Scan for the cell matching the given text and deliver its (X, Y) coordinate at center. 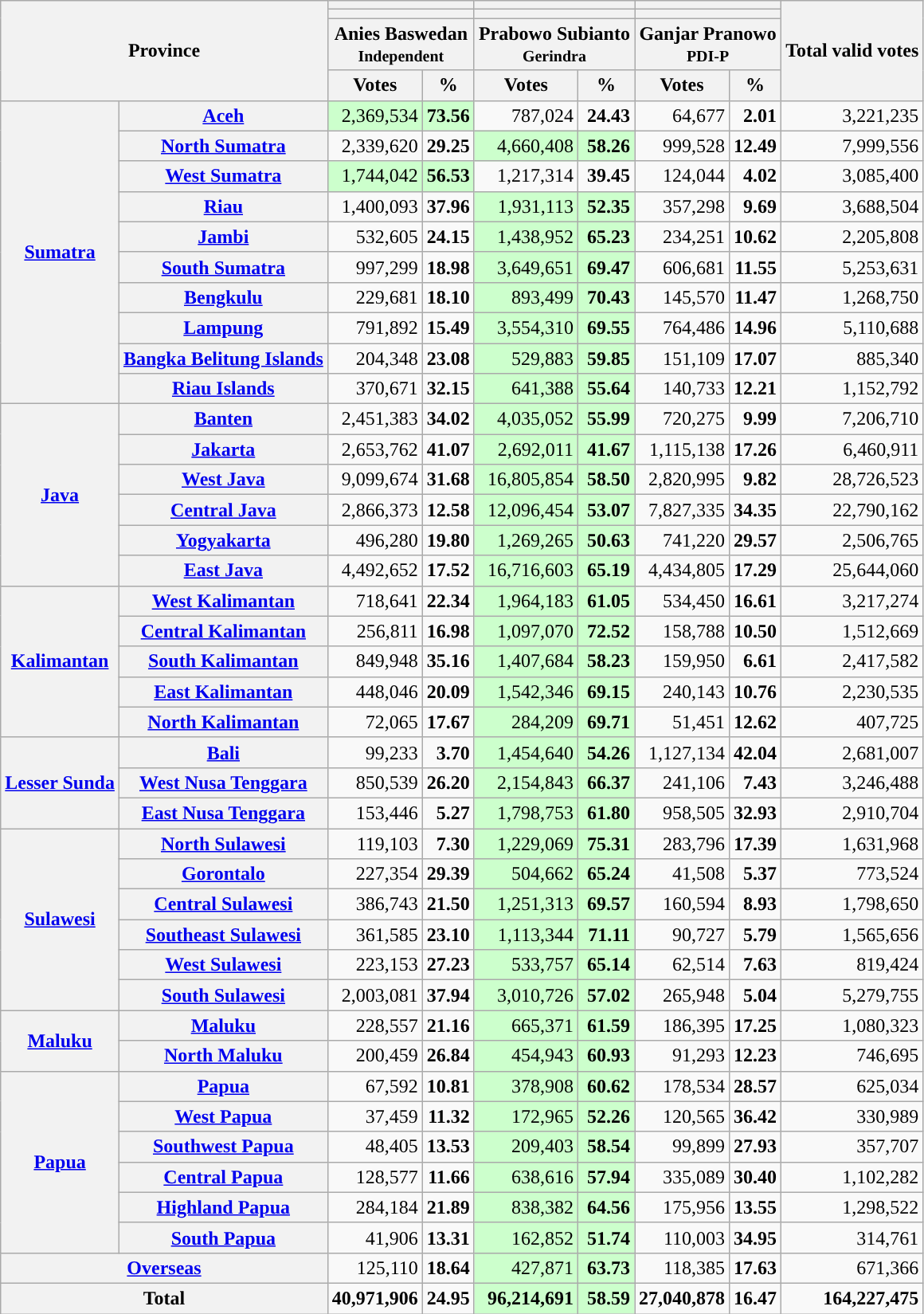
2,692,011 (526, 449)
997,299 (374, 267)
9.82 (755, 480)
7.63 (755, 965)
40,971,906 (374, 1298)
18.10 (448, 297)
175,956 (682, 1207)
1,542,346 (526, 692)
1,127,134 (682, 752)
227,354 (374, 874)
10.50 (755, 631)
56.53 (448, 176)
Lesser Sunda (61, 783)
893,499 (526, 297)
14.96 (755, 328)
3,010,726 (526, 995)
16.61 (755, 601)
65.19 (605, 571)
140,733 (682, 389)
13.53 (448, 1147)
34.02 (448, 419)
Overseas (164, 1268)
55.99 (605, 419)
357,707 (852, 1147)
17.39 (755, 844)
1,565,656 (852, 935)
12.62 (755, 722)
1,113,344 (526, 935)
2,910,704 (852, 813)
32.93 (755, 813)
Anies BaswedanIndependent (401, 45)
172,965 (526, 1116)
Central Kalimantan (223, 631)
Prabowo SubiantoGerindra (554, 45)
2,205,808 (852, 237)
2,820,995 (682, 480)
8.93 (755, 904)
91,293 (682, 1056)
96,214,691 (526, 1298)
West Kalimantan (223, 601)
234,251 (682, 237)
41,508 (682, 874)
153,446 (374, 813)
1,217,314 (526, 176)
71.11 (605, 935)
27.23 (448, 965)
7.30 (448, 844)
East Nusa Tenggara (223, 813)
11.47 (755, 297)
4,492,652 (374, 571)
4,434,805 (682, 571)
330,989 (852, 1116)
51.74 (605, 1238)
65.14 (605, 965)
Central Sulawesi (223, 904)
3,217,274 (852, 601)
27,040,878 (682, 1298)
159,950 (682, 661)
26.84 (448, 1056)
99,899 (682, 1147)
5,253,631 (852, 267)
7.43 (755, 783)
12.23 (755, 1056)
265,948 (682, 995)
27.93 (755, 1147)
Highland Papua (223, 1207)
200,459 (374, 1056)
57.02 (605, 995)
4,660,408 (526, 146)
30.40 (755, 1177)
145,570 (682, 297)
Sumatra (61, 252)
West Nusa Tenggara (223, 783)
North Sumatra (223, 146)
23.10 (448, 935)
999,528 (682, 146)
641,388 (526, 389)
448,046 (374, 692)
61.80 (605, 813)
72.52 (605, 631)
65.24 (605, 874)
North Maluku (223, 1056)
606,681 (682, 267)
370,671 (374, 389)
2,230,535 (852, 692)
361,585 (374, 935)
9.99 (755, 419)
454,943 (526, 1056)
11.32 (448, 1116)
13.31 (448, 1238)
Jakarta (223, 449)
Southeast Sulawesi (223, 935)
7,206,710 (852, 419)
West Sumatra (223, 176)
64.56 (605, 1207)
1,512,669 (852, 631)
East Kalimantan (223, 692)
1,798,753 (526, 813)
204,348 (374, 358)
21.89 (448, 1207)
58.54 (605, 1147)
41.07 (448, 449)
160,594 (682, 904)
6,460,911 (852, 449)
63.73 (605, 1268)
55.64 (605, 389)
532,605 (374, 237)
1,229,069 (526, 844)
90,727 (682, 935)
3,221,235 (852, 116)
16.98 (448, 631)
10.62 (755, 237)
29.57 (755, 540)
39.45 (605, 176)
South Sulawesi (223, 995)
58.26 (605, 146)
504,662 (526, 874)
22.34 (448, 601)
99,233 (374, 752)
1,269,265 (526, 540)
2,369,534 (374, 116)
59.85 (605, 358)
37.94 (448, 995)
164,227,475 (852, 1298)
Kalimantan (61, 661)
741,220 (682, 540)
1,102,282 (852, 1177)
East Java (223, 571)
119,103 (374, 844)
62,514 (682, 965)
Central Java (223, 510)
69.15 (605, 692)
41,906 (374, 1238)
Aceh (223, 116)
5,279,755 (852, 995)
50.63 (605, 540)
12.21 (755, 389)
52.35 (605, 206)
16.47 (755, 1298)
838,382 (526, 1207)
70.43 (605, 297)
5.79 (755, 935)
5.04 (755, 995)
24.95 (448, 1298)
28,726,523 (852, 480)
9.69 (755, 206)
Ganjar PranowoPDI-P (707, 45)
1,097,070 (526, 631)
7,827,335 (682, 510)
625,034 (852, 1086)
Jambi (223, 237)
773,524 (852, 874)
3,085,400 (852, 176)
Riau Islands (223, 389)
1,298,522 (852, 1207)
178,534 (682, 1086)
1,631,968 (852, 844)
67,592 (374, 1086)
Province (164, 51)
69.47 (605, 267)
671,366 (852, 1268)
958,505 (682, 813)
529,883 (526, 358)
21.50 (448, 904)
26.20 (448, 783)
54.26 (605, 752)
4,035,052 (526, 419)
69.57 (605, 904)
34.95 (755, 1238)
West Sulawesi (223, 965)
1,400,093 (374, 206)
9,099,674 (374, 480)
496,280 (374, 540)
5.37 (755, 874)
256,811 (374, 631)
17.52 (448, 571)
6.61 (755, 661)
1,454,640 (526, 752)
11.55 (755, 267)
407,725 (852, 722)
118,385 (682, 1268)
15.49 (448, 328)
186,395 (682, 1026)
1,152,792 (852, 389)
17.25 (755, 1026)
2,003,081 (374, 995)
17.07 (755, 358)
Total valid votes (852, 51)
Riau (223, 206)
21.16 (448, 1026)
41.67 (605, 449)
12,096,454 (526, 510)
Bali (223, 752)
17.67 (448, 722)
17.29 (755, 571)
69.71 (605, 722)
48,405 (374, 1147)
357,298 (682, 206)
37,459 (374, 1116)
Gorontalo (223, 874)
849,948 (374, 661)
60.62 (605, 1086)
North Kalimantan (223, 722)
1,251,313 (526, 904)
Java (61, 495)
3,688,504 (852, 206)
534,450 (682, 601)
2,451,383 (374, 419)
34.35 (755, 510)
65.23 (605, 237)
229,681 (374, 297)
885,340 (852, 358)
2.01 (755, 116)
17.63 (755, 1268)
58.59 (605, 1298)
10.76 (755, 692)
120,565 (682, 1116)
124,044 (682, 176)
24.15 (448, 237)
223,153 (374, 965)
16,716,603 (526, 571)
1,931,113 (526, 206)
125,110 (374, 1268)
53.07 (605, 510)
2,506,765 (852, 540)
60.93 (605, 1056)
162,852 (526, 1238)
720,275 (682, 419)
158,788 (682, 631)
335,089 (682, 1177)
1,115,138 (682, 449)
Bangka Belitung Islands (223, 358)
29.39 (448, 874)
378,908 (526, 1086)
228,557 (374, 1026)
61.05 (605, 601)
4.02 (755, 176)
19.80 (448, 540)
1,744,042 (374, 176)
Yogyakarta (223, 540)
1,438,952 (526, 237)
31.68 (448, 480)
718,641 (374, 601)
2,339,620 (374, 146)
58.50 (605, 480)
110,003 (682, 1238)
12.49 (755, 146)
128,577 (374, 1177)
2,681,007 (852, 752)
35.16 (448, 661)
17.26 (755, 449)
61.59 (605, 1026)
850,539 (374, 783)
2,417,582 (852, 661)
283,796 (682, 844)
52.26 (605, 1116)
37.96 (448, 206)
South Kalimantan (223, 661)
819,424 (852, 965)
240,143 (682, 692)
241,106 (682, 783)
12.58 (448, 510)
18.98 (448, 267)
42.04 (755, 752)
28.57 (755, 1086)
764,486 (682, 328)
23.08 (448, 358)
29.25 (448, 146)
Sulawesi (61, 920)
20.09 (448, 692)
3,246,488 (852, 783)
57.94 (605, 1177)
73.56 (448, 116)
209,403 (526, 1147)
3,649,651 (526, 267)
2,154,843 (526, 783)
533,757 (526, 965)
2,866,373 (374, 510)
Lampung (223, 328)
Southwest Papua (223, 1147)
746,695 (852, 1056)
72,065 (374, 722)
10.81 (448, 1086)
5,110,688 (852, 328)
11.66 (448, 1177)
64,677 (682, 116)
Total (164, 1298)
638,616 (526, 1177)
7,999,556 (852, 146)
West Java (223, 480)
32.15 (448, 389)
151,109 (682, 358)
75.31 (605, 844)
314,761 (852, 1238)
24.43 (605, 116)
16,805,854 (526, 480)
3.70 (448, 752)
5.27 (448, 813)
Banten (223, 419)
66.37 (605, 783)
284,209 (526, 722)
1,268,750 (852, 297)
West Papua (223, 1116)
284,184 (374, 1207)
787,024 (526, 116)
1,080,323 (852, 1026)
58.23 (605, 661)
13.55 (755, 1207)
427,871 (526, 1268)
3,554,310 (526, 328)
2,653,762 (374, 449)
South Sumatra (223, 267)
1,407,684 (526, 661)
1,964,183 (526, 601)
18.64 (448, 1268)
665,371 (526, 1026)
386,743 (374, 904)
Bengkulu (223, 297)
25,644,060 (852, 571)
51,451 (682, 722)
South Papua (223, 1238)
Central Papua (223, 1177)
North Sulawesi (223, 844)
69.55 (605, 328)
36.42 (755, 1116)
1,798,650 (852, 904)
791,892 (374, 328)
22,790,162 (852, 510)
